Determine the [x, y] coordinate at the center of the cell enclosing the given text.  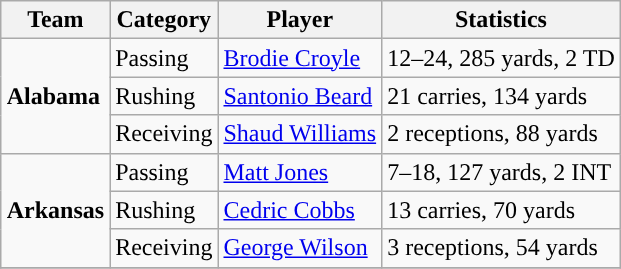
3 receptions, 54 yards [502, 248]
21 carries, 134 yards [502, 96]
Statistics [502, 20]
Shaud Williams [300, 134]
Category [164, 20]
George Wilson [300, 248]
Matt Jones [300, 172]
2 receptions, 88 yards [502, 134]
Alabama [55, 96]
Santonio Beard [300, 96]
Cedric Cobbs [300, 210]
Player [300, 20]
Brodie Croyle [300, 58]
13 carries, 70 yards [502, 210]
12–24, 285 yards, 2 TD [502, 58]
Arkansas [55, 210]
7–18, 127 yards, 2 INT [502, 172]
Team [55, 20]
